Return [X, Y] of the center of cell containing provided text 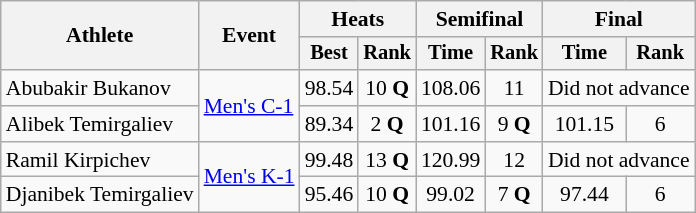
9 Q [514, 124]
Djanibek Temirgaliev [100, 195]
13 Q [387, 160]
99.02 [450, 195]
Semifinal [480, 19]
7 Q [514, 195]
108.06 [450, 88]
11 [514, 88]
Men's C-1 [250, 106]
Men's K-1 [250, 178]
Event [250, 36]
Heats [358, 19]
Ramil Kirpichev [100, 160]
101.16 [450, 124]
120.99 [450, 160]
98.54 [330, 88]
12 [514, 160]
Athlete [100, 36]
Best [330, 54]
95.46 [330, 195]
89.34 [330, 124]
97.44 [584, 195]
99.48 [330, 160]
Alibek Temirgaliev [100, 124]
2 Q [387, 124]
Abubakir Bukanov [100, 88]
101.15 [584, 124]
Final [619, 19]
